Find where the given text appears and provide that cell's center as (x, y) coordinate. 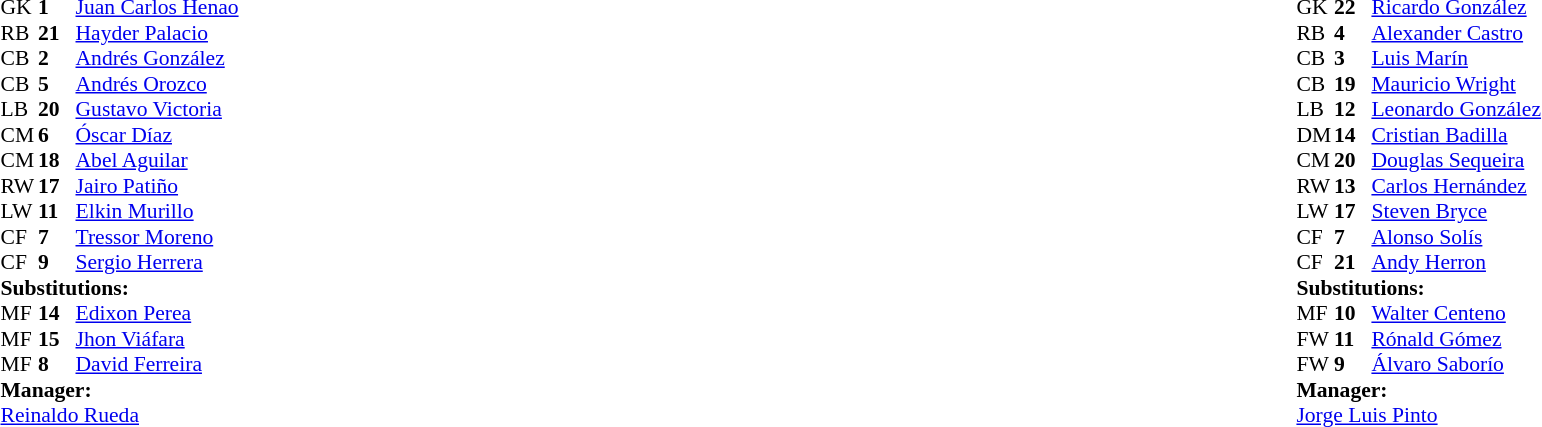
Sergio Herrera (158, 263)
3 (1353, 59)
Steven Bryce (1456, 211)
13 (1353, 186)
10 (1353, 313)
DM (1315, 135)
12 (1353, 109)
Tressor Moreno (158, 237)
6 (57, 135)
Hayder Palacio (158, 33)
Alonso Solís (1456, 237)
David Ferreira (158, 365)
Jairo Patiño (158, 186)
19 (1353, 84)
Walter Centeno (1456, 313)
Andrés González (158, 59)
Alexander Castro (1456, 33)
Abel Aguilar (158, 161)
Luis Marín (1456, 59)
Cristian Badilla (1456, 135)
Rónald Gómez (1456, 339)
Elkin Murillo (158, 211)
Carlos Hernández (1456, 186)
Jhon Viáfara (158, 339)
5 (57, 84)
Gustavo Victoria (158, 109)
4 (1353, 33)
18 (57, 161)
Mauricio Wright (1456, 84)
Douglas Sequeira (1456, 161)
Edixon Perea (158, 313)
8 (57, 365)
Óscar Díaz (158, 135)
Leonardo González (1456, 109)
15 (57, 339)
2 (57, 59)
Andy Herron (1456, 263)
Andrés Orozco (158, 84)
Álvaro Saborío (1456, 365)
